Detect which cell encompasses the target text, then output its (X, Y) center coordinate. 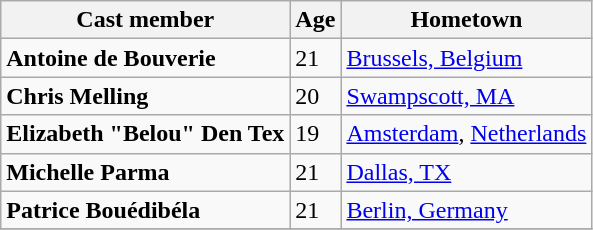
20 (316, 96)
Chris Melling (146, 96)
Michelle Parma (146, 172)
Hometown (466, 20)
Swampscott, MA (466, 96)
Elizabeth "Belou" Den Tex (146, 134)
19 (316, 134)
Age (316, 20)
Berlin, Germany (466, 210)
Patrice Bouédibéla (146, 210)
Antoine de Bouverie (146, 58)
Amsterdam, Netherlands (466, 134)
Brussels, Belgium (466, 58)
Dallas, TX (466, 172)
Cast member (146, 20)
